Return [X, Y] of the center of cell containing provided text 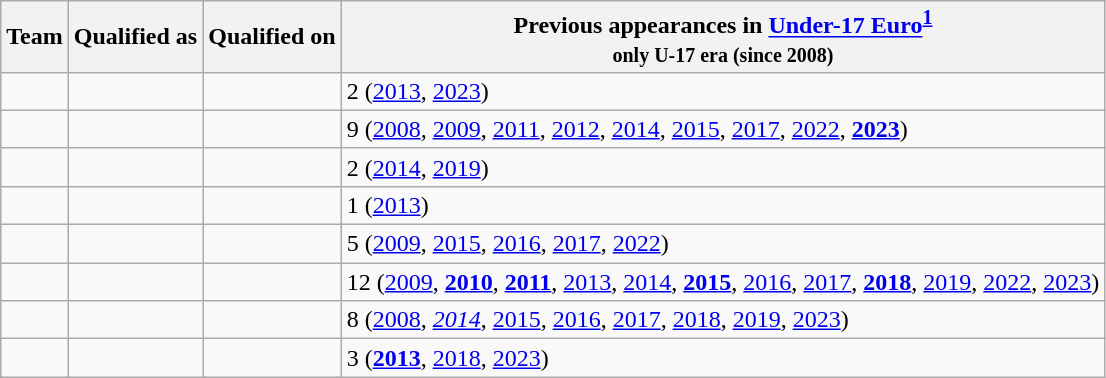
3 (2013, 2018, 2023) [723, 358]
9 (2008, 2009, 2011, 2012, 2014, 2015, 2017, 2022, 2023) [723, 129]
Team [35, 37]
2 (2014, 2019) [723, 167]
2 (2013, 2023) [723, 91]
Previous appearances in Under-17 Euro1only U-17 era (since 2008) [723, 37]
Qualified on [272, 37]
1 (2013) [723, 205]
5 (2009, 2015, 2016, 2017, 2022) [723, 244]
12 (2009, 2010, 2011, 2013, 2014, 2015, 2016, 2017, 2018, 2019, 2022, 2023) [723, 282]
Qualified as [135, 37]
8 (2008, 2014, 2015, 2016, 2017, 2018, 2019, 2023) [723, 320]
